Capture the cell that displays the provided text and extract its (X, Y) central coordinate. 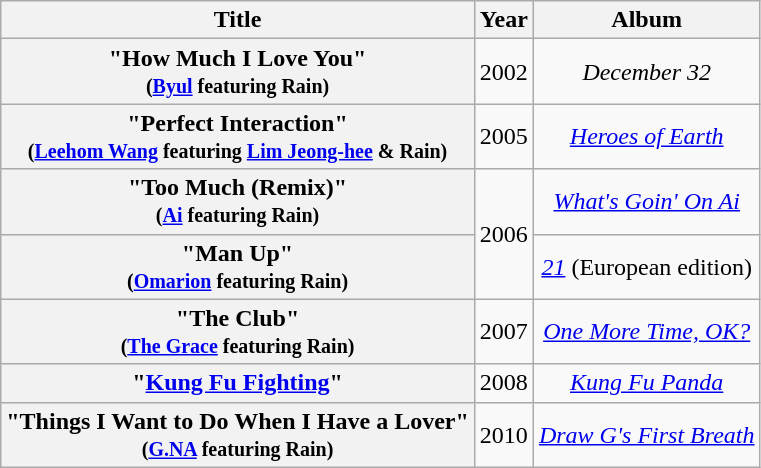
Title (238, 20)
"How Much I Love You"(Byul featuring Rain) (238, 72)
21 (European edition) (646, 266)
Album (646, 20)
One More Time, OK? (646, 332)
"The Club"(The Grace featuring Rain) (238, 332)
"Things I Want to Do When I Have a Lover"(G.NA featuring Rain) (238, 434)
2010 (504, 434)
"Perfect Interaction"(Leehom Wang featuring Lim Jeong-hee & Rain) (238, 136)
"Too Much (Remix)"(Ai featuring Rain) (238, 202)
2005 (504, 136)
2007 (504, 332)
What's Goin' On Ai (646, 202)
2008 (504, 383)
2006 (504, 234)
Kung Fu Panda (646, 383)
Year (504, 20)
"Man Up"(Omarion featuring Rain) (238, 266)
2002 (504, 72)
Heroes of Earth (646, 136)
Draw G's First Breath (646, 434)
December 32 (646, 72)
"Kung Fu Fighting" (238, 383)
